Provide the (x, y) coordinate of the cell's center where the given text is located.  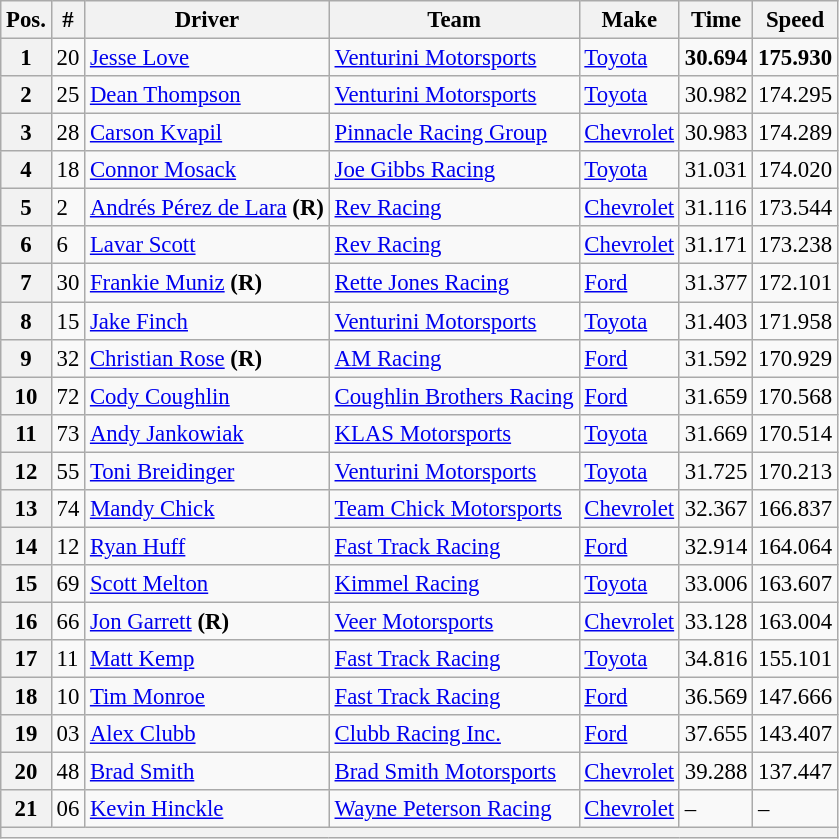
8 (26, 321)
164.064 (796, 546)
Tim Monroe (208, 697)
Dean Thompson (208, 95)
Jesse Love (208, 58)
Brad Smith Motorsports (454, 772)
Connor Mosack (208, 170)
30.983 (716, 133)
Clubb Racing Inc. (454, 734)
32.914 (716, 546)
Veer Motorsports (454, 621)
175.930 (796, 58)
Make (629, 20)
Scott Melton (208, 584)
Carson Kvapil (208, 133)
66 (68, 621)
Kevin Hinckle (208, 809)
Wayne Peterson Racing (454, 809)
14 (26, 546)
28 (68, 133)
Christian Rose (R) (208, 358)
170.213 (796, 471)
137.447 (796, 772)
Alex Clubb (208, 734)
31.592 (716, 358)
Jake Finch (208, 321)
Driver (208, 20)
Andy Jankowiak (208, 433)
Joe Gibbs Racing (454, 170)
Mandy Chick (208, 509)
48 (68, 772)
31.031 (716, 170)
1 (26, 58)
Jon Garrett (R) (208, 621)
172.101 (796, 283)
06 (68, 809)
Time (716, 20)
73 (68, 433)
03 (68, 734)
170.514 (796, 433)
Pos. (26, 20)
17 (26, 659)
31.669 (716, 433)
31.116 (716, 208)
33.006 (716, 584)
174.020 (796, 170)
Pinnacle Racing Group (454, 133)
173.238 (796, 245)
37.655 (716, 734)
170.568 (796, 396)
74 (68, 509)
31.659 (716, 396)
170.929 (796, 358)
Ryan Huff (208, 546)
Team Chick Motorsports (454, 509)
7 (26, 283)
Andrés Pérez de Lara (R) (208, 208)
173.544 (796, 208)
Rette Jones Racing (454, 283)
72 (68, 396)
34.816 (716, 659)
174.289 (796, 133)
166.837 (796, 509)
32.367 (716, 509)
13 (26, 509)
30.694 (716, 58)
30 (68, 283)
143.407 (796, 734)
30.982 (716, 95)
39.288 (716, 772)
69 (68, 584)
31.171 (716, 245)
5 (26, 208)
32 (68, 358)
31.377 (716, 283)
Cody Coughlin (208, 396)
9 (26, 358)
Speed (796, 20)
Toni Breidinger (208, 471)
155.101 (796, 659)
Coughlin Brothers Racing (454, 396)
163.607 (796, 584)
AM Racing (454, 358)
21 (26, 809)
19 (26, 734)
163.004 (796, 621)
31.725 (716, 471)
Frankie Muniz (R) (208, 283)
16 (26, 621)
25 (68, 95)
3 (26, 133)
# (68, 20)
Lavar Scott (208, 245)
4 (26, 170)
147.666 (796, 697)
Brad Smith (208, 772)
Team (454, 20)
Matt Kemp (208, 659)
55 (68, 471)
Kimmel Racing (454, 584)
KLAS Motorsports (454, 433)
174.295 (796, 95)
36.569 (716, 697)
31.403 (716, 321)
33.128 (716, 621)
171.958 (796, 321)
